Pinpoint the cell where the given text exists, returning its [X, Y] midpoint coordinate. 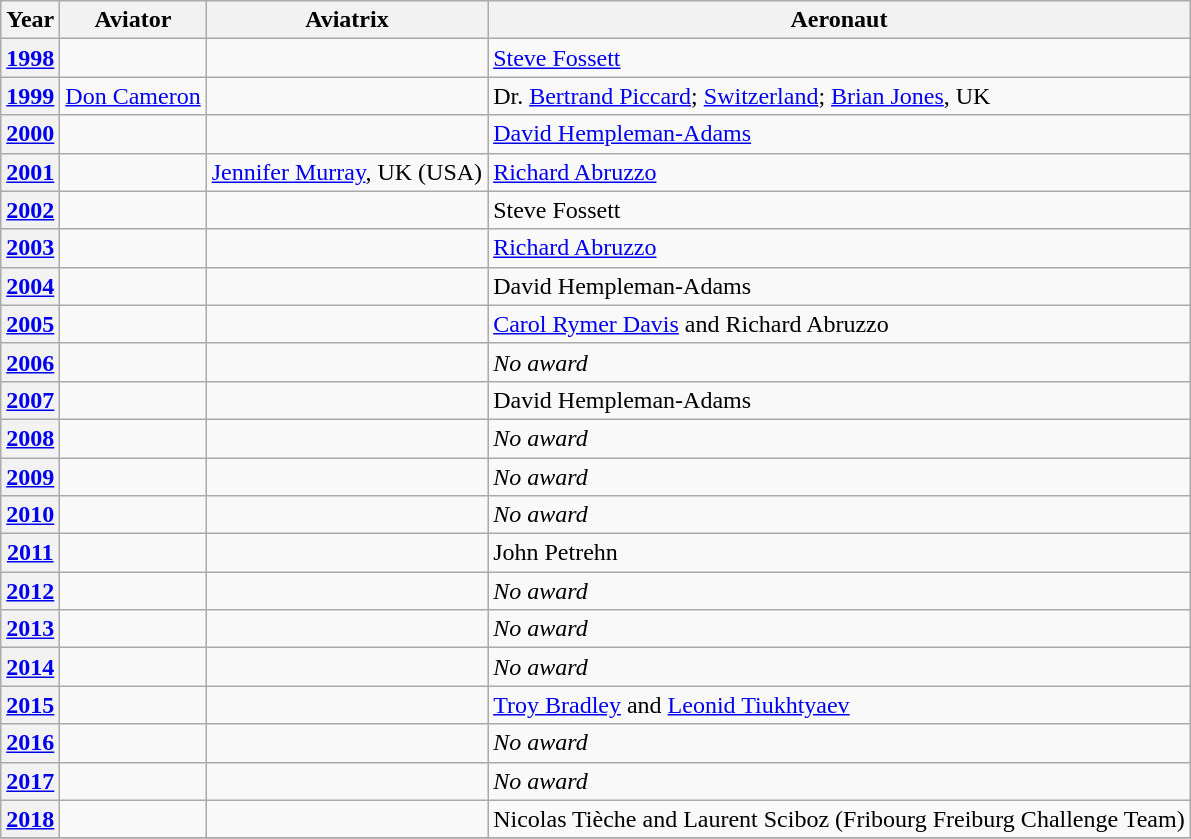
2012 [30, 591]
Aviatrix [346, 20]
2005 [30, 324]
2017 [30, 781]
2000 [30, 134]
Don Cameron [133, 96]
Nicolas Tièche and Laurent Sciboz (Fribourg Freiburg Challenge Team) [840, 819]
2007 [30, 400]
Carol Rymer Davis and Richard Abruzzo [840, 324]
Troy Bradley and Leonid Tiukhtyaev [840, 705]
John Petrehn [840, 553]
2008 [30, 438]
2006 [30, 362]
2015 [30, 705]
Aviator [133, 20]
2004 [30, 286]
2016 [30, 743]
2001 [30, 172]
1998 [30, 58]
2010 [30, 515]
2011 [30, 553]
2018 [30, 819]
2009 [30, 477]
Aeronaut [840, 20]
Year [30, 20]
2014 [30, 667]
2003 [30, 248]
2002 [30, 210]
1999 [30, 96]
Dr. Bertrand Piccard; Switzerland; Brian Jones, UK [840, 96]
Jennifer Murray, UK (USA) [346, 172]
2013 [30, 629]
